Identify which cell holds the provided text, then report its (X, Y) central coordinate. 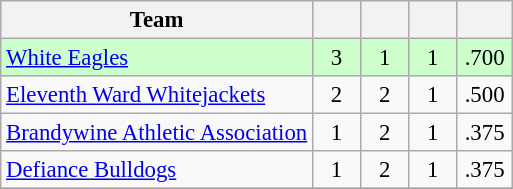
Eleventh Ward Whitejackets (157, 95)
.700 (485, 58)
3 (337, 58)
Team (157, 20)
Brandywine Athletic Association (157, 133)
Defiance Bulldogs (157, 170)
.500 (485, 95)
White Eagles (157, 58)
